Determine the [x, y] coordinate at the center of the cell enclosing the given text.  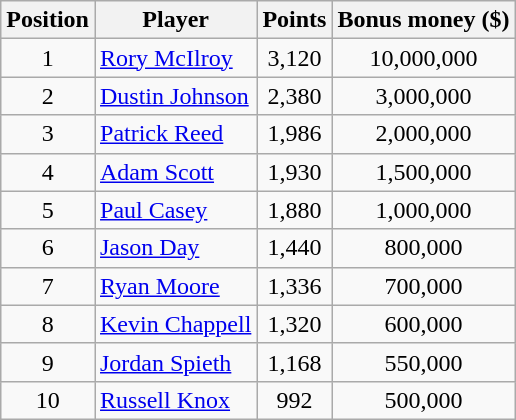
1,000,000 [424, 210]
1 [48, 58]
Jordan Spieth [175, 362]
992 [294, 400]
Paul Casey [175, 210]
5 [48, 210]
4 [48, 172]
1,336 [294, 286]
8 [48, 324]
Jason Day [175, 248]
10,000,000 [424, 58]
600,000 [424, 324]
1,986 [294, 134]
2,000,000 [424, 134]
7 [48, 286]
9 [48, 362]
3,000,000 [424, 96]
Ryan Moore [175, 286]
1,880 [294, 210]
Adam Scott [175, 172]
Patrick Reed [175, 134]
Points [294, 20]
3,120 [294, 58]
1,168 [294, 362]
2,380 [294, 96]
1,440 [294, 248]
550,000 [424, 362]
Russell Knox [175, 400]
Position [48, 20]
800,000 [424, 248]
Bonus money ($) [424, 20]
Player [175, 20]
700,000 [424, 286]
1,930 [294, 172]
Dustin Johnson [175, 96]
1,320 [294, 324]
10 [48, 400]
3 [48, 134]
2 [48, 96]
6 [48, 248]
500,000 [424, 400]
Rory McIlroy [175, 58]
Kevin Chappell [175, 324]
1,500,000 [424, 172]
